Provide the (x, y) coordinate of the cell's center where the given text is located.  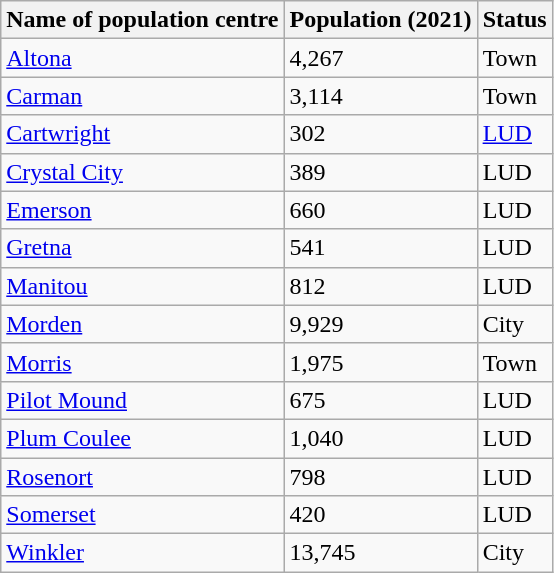
Morris (142, 362)
660 (380, 210)
3,114 (380, 96)
Rosenort (142, 477)
Morden (142, 324)
Winkler (142, 553)
Name of population centre (142, 20)
Population (2021) (380, 20)
Plum Coulee (142, 438)
Gretna (142, 248)
Crystal City (142, 172)
Emerson (142, 210)
1,040 (380, 438)
13,745 (380, 553)
812 (380, 286)
541 (380, 248)
9,929 (380, 324)
1,975 (380, 362)
Status (514, 20)
Cartwright (142, 134)
675 (380, 400)
4,267 (380, 58)
302 (380, 134)
Altona (142, 58)
798 (380, 477)
420 (380, 515)
389 (380, 172)
Somerset (142, 515)
Manitou (142, 286)
Carman (142, 96)
Pilot Mound (142, 400)
